For the text-containing cell, return its midpoint in [X, Y] coordinate format. 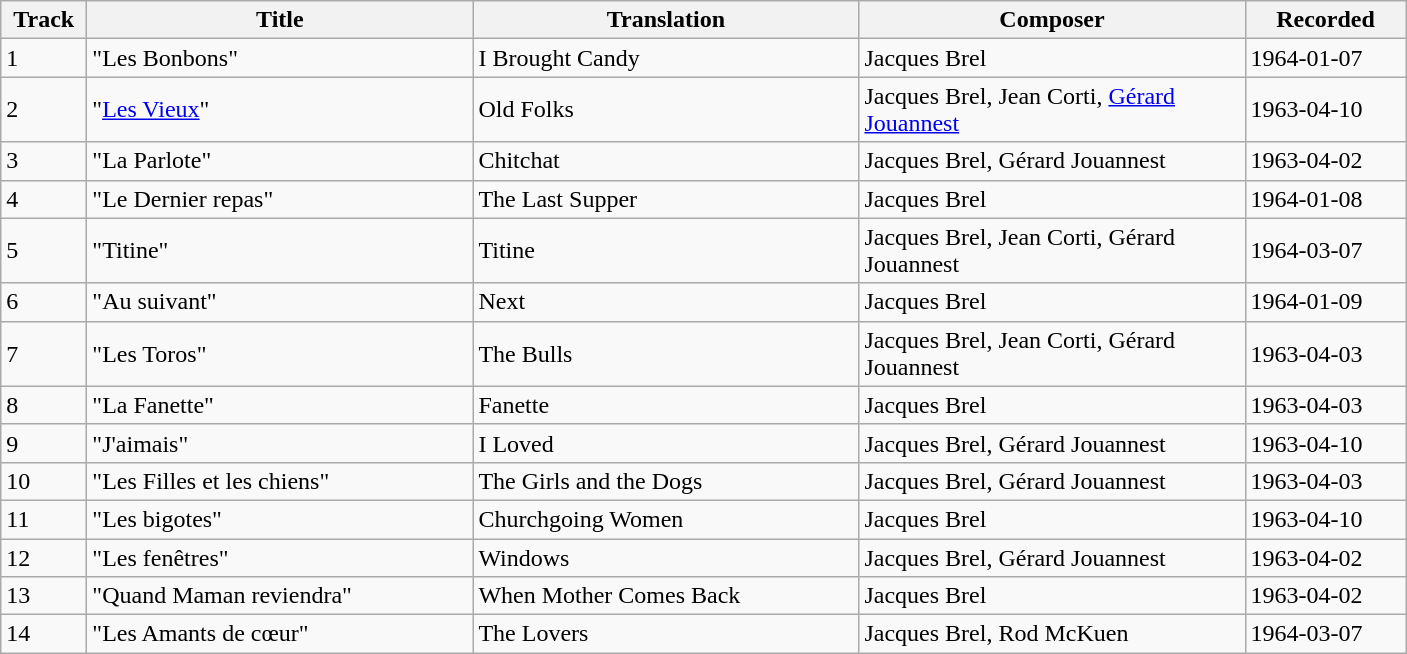
The Girls and the Dogs [666, 481]
7 [44, 354]
The Lovers [666, 634]
Titine [666, 250]
"Les Filles et les chiens" [280, 481]
The Bulls [666, 354]
6 [44, 302]
"Les fenêtres" [280, 557]
Jacques Brel, Rod McKuen [1052, 634]
"J'aimais" [280, 443]
"Les Toros" [280, 354]
Windows [666, 557]
1964-01-07 [1326, 58]
"Au suivant" [280, 302]
"Quand Maman reviendra" [280, 596]
Next [666, 302]
Chitchat [666, 161]
Title [280, 20]
1 [44, 58]
10 [44, 481]
"Les bigotes" [280, 519]
1964-01-08 [1326, 199]
2 [44, 110]
Old Folks [666, 110]
"Les Vieux" [280, 110]
8 [44, 405]
"La Fanette" [280, 405]
"Titine" [280, 250]
Recorded [1326, 20]
Composer [1052, 20]
The Last Supper [666, 199]
5 [44, 250]
12 [44, 557]
Churchgoing Women [666, 519]
Track [44, 20]
13 [44, 596]
14 [44, 634]
When Mother Comes Back [666, 596]
4 [44, 199]
"Les Amants de cœur" [280, 634]
Translation [666, 20]
I Brought Candy [666, 58]
9 [44, 443]
"La Parlote" [280, 161]
Fanette [666, 405]
1964-01-09 [1326, 302]
11 [44, 519]
I Loved [666, 443]
3 [44, 161]
"Le Dernier repas" [280, 199]
"Les Bonbons" [280, 58]
